Pinpoint the cell where the given text exists, returning its [X, Y] midpoint coordinate. 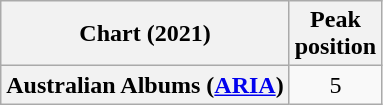
5 [335, 85]
Chart (2021) [145, 34]
Peakposition [335, 34]
Australian Albums (ARIA) [145, 85]
